Return [X, Y] of the center of cell containing provided text 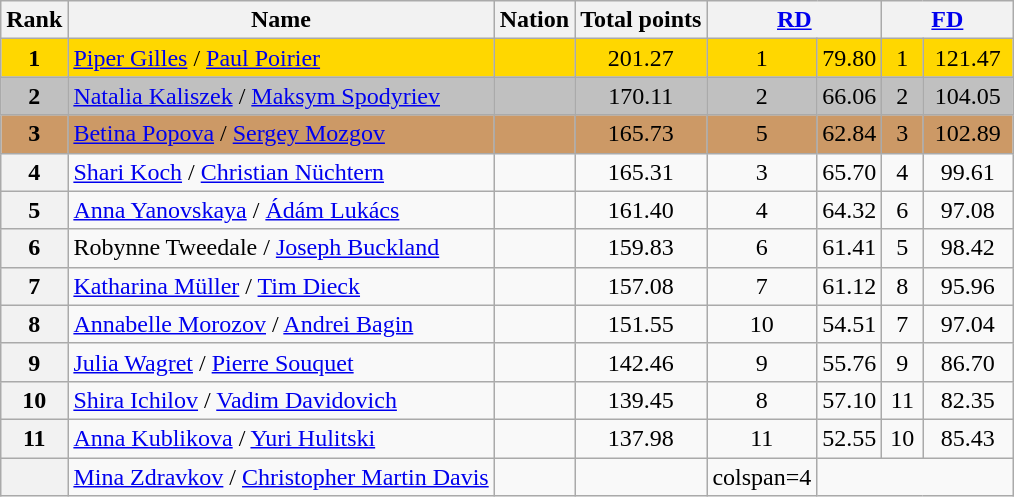
99.61 [968, 172]
Name [281, 20]
95.96 [968, 286]
97.08 [968, 210]
colspan=4 [762, 477]
82.35 [968, 400]
61.12 [850, 286]
RD [794, 20]
151.55 [641, 324]
66.06 [850, 96]
FD [948, 20]
97.04 [968, 324]
65.70 [850, 172]
79.80 [850, 58]
142.46 [641, 362]
57.10 [850, 400]
61.41 [850, 248]
Julia Wagret / Pierre Souquet [281, 362]
157.08 [641, 286]
62.84 [850, 134]
161.40 [641, 210]
54.51 [850, 324]
102.89 [968, 134]
Natalia Kaliszek / Maksym Spodyriev [281, 96]
Piper Gilles / Paul Poirier [281, 58]
Mina Zdravkov / Christopher Martin Davis [281, 477]
159.83 [641, 248]
Anna Kublikova / Yuri Hulitski [281, 438]
Shari Koch / Christian Nüchtern [281, 172]
Katharina Müller / Tim Dieck [281, 286]
52.55 [850, 438]
Betina Popova / Sergey Mozgov [281, 134]
165.31 [641, 172]
165.73 [641, 134]
139.45 [641, 400]
Rank [34, 20]
98.42 [968, 248]
Total points [641, 20]
137.98 [641, 438]
85.43 [968, 438]
Annabelle Morozov / Andrei Bagin [281, 324]
201.27 [641, 58]
Anna Yanovskaya / Ádám Lukács [281, 210]
64.32 [850, 210]
170.11 [641, 96]
104.05 [968, 96]
86.70 [968, 362]
55.76 [850, 362]
Nation [534, 20]
Robynne Tweedale / Joseph Buckland [281, 248]
121.47 [968, 58]
Shira Ichilov / Vadim Davidovich [281, 400]
